From the cell containing the given text, extract its center point as (X, Y) coordinate. 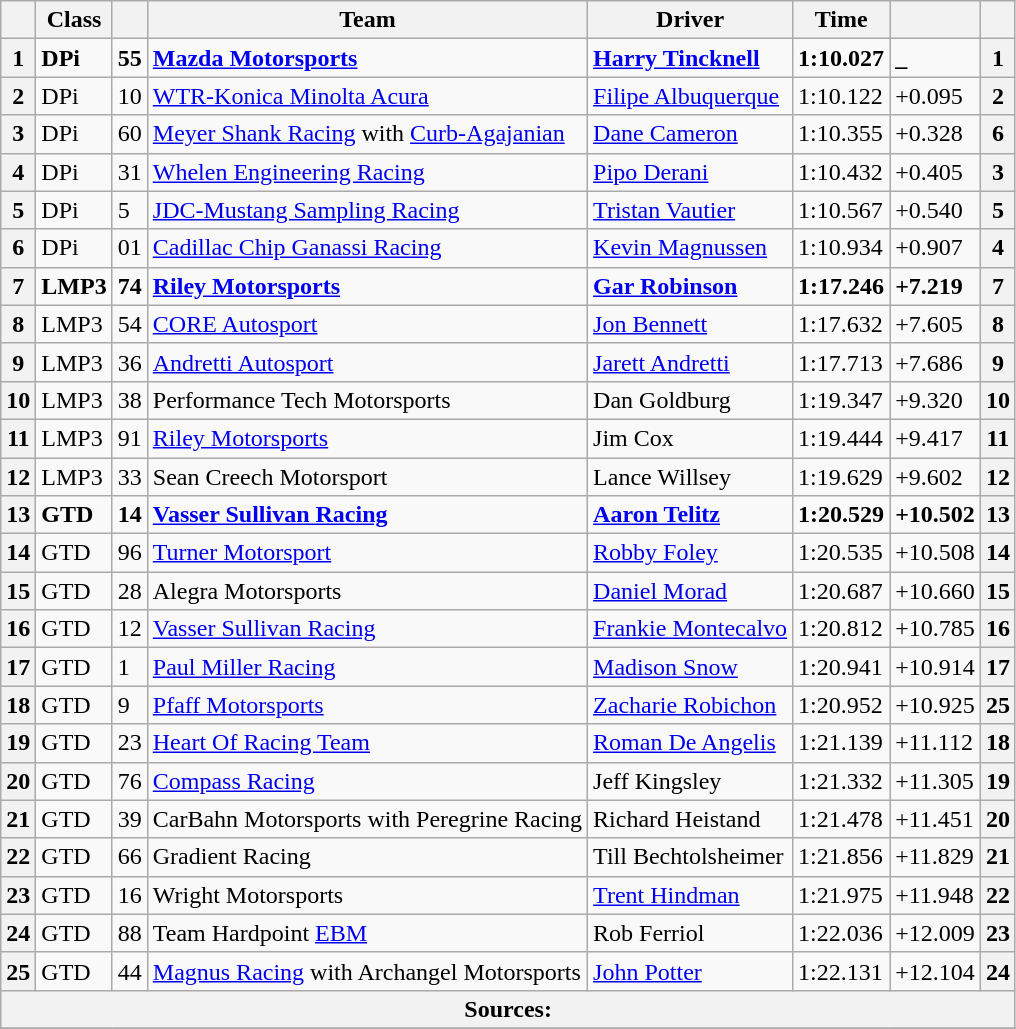
Dane Cameron (690, 134)
Roman De Angelis (690, 743)
Richard Heistand (690, 819)
Filipe Albuquerque (690, 96)
Harry Tincknell (690, 58)
Robby Foley (690, 553)
+0.405 (936, 172)
Gradient Racing (367, 857)
1:17.713 (842, 362)
Cadillac Chip Ganassi Racing (367, 248)
+11.829 (936, 857)
1:21.139 (842, 743)
Paul Miller Racing (367, 667)
Kevin Magnussen (690, 248)
Time (842, 20)
Till Bechtolsheimer (690, 857)
_ (936, 58)
Meyer Shank Racing with Curb-Agajanian (367, 134)
1:10.027 (842, 58)
+10.502 (936, 515)
1:10.567 (842, 210)
1:21.478 (842, 819)
91 (130, 438)
+11.112 (936, 743)
+9.417 (936, 438)
Team Hardpoint EBM (367, 933)
Class (74, 20)
1:19.347 (842, 400)
+10.508 (936, 553)
1:20.812 (842, 629)
Zacharie Robichon (690, 705)
1:10.355 (842, 134)
31 (130, 172)
1:19.444 (842, 438)
Heart Of Racing Team (367, 743)
66 (130, 857)
+10.925 (936, 705)
John Potter (690, 971)
Andretti Autosport (367, 362)
Aaron Telitz (690, 515)
+10.660 (936, 591)
1:21.975 (842, 895)
Tristan Vautier (690, 210)
+9.320 (936, 400)
Pipo Derani (690, 172)
1:22.036 (842, 933)
Performance Tech Motorsports (367, 400)
1:10.122 (842, 96)
1:10.432 (842, 172)
Alegra Motorsports (367, 591)
Turner Motorsport (367, 553)
1:20.687 (842, 591)
1:22.131 (842, 971)
+0.540 (936, 210)
WTR-Konica Minolta Acura (367, 96)
1:20.535 (842, 553)
Jeff Kingsley (690, 781)
+7.605 (936, 324)
Madison Snow (690, 667)
1:20.941 (842, 667)
Dan Goldburg (690, 400)
+0.095 (936, 96)
Sean Creech Motorsport (367, 477)
+11.305 (936, 781)
+0.907 (936, 248)
1:19.629 (842, 477)
Frankie Montecalvo (690, 629)
+7.686 (936, 362)
1:20.952 (842, 705)
Gar Robinson (690, 286)
55 (130, 58)
Team (367, 20)
1:10.934 (842, 248)
JDC-Mustang Sampling Racing (367, 210)
1:21.332 (842, 781)
CORE Autosport (367, 324)
1:20.529 (842, 515)
+10.785 (936, 629)
+10.914 (936, 667)
28 (130, 591)
74 (130, 286)
33 (130, 477)
+0.328 (936, 134)
+9.602 (936, 477)
Driver (690, 20)
+12.104 (936, 971)
+11.451 (936, 819)
Jon Bennett (690, 324)
Daniel Morad (690, 591)
1:21.856 (842, 857)
76 (130, 781)
96 (130, 553)
60 (130, 134)
CarBahn Motorsports with Peregrine Racing (367, 819)
Whelen Engineering Racing (367, 172)
Compass Racing (367, 781)
+7.219 (936, 286)
01 (130, 248)
Wright Motorsports (367, 895)
Rob Ferriol (690, 933)
38 (130, 400)
Pfaff Motorsports (367, 705)
Trent Hindman (690, 895)
88 (130, 933)
Lance Willsey (690, 477)
Sources: (508, 1009)
54 (130, 324)
+11.948 (936, 895)
44 (130, 971)
1:17.246 (842, 286)
+12.009 (936, 933)
39 (130, 819)
Mazda Motorsports (367, 58)
Jim Cox (690, 438)
Jarett Andretti (690, 362)
36 (130, 362)
1:17.632 (842, 324)
Magnus Racing with Archangel Motorsports (367, 971)
